Provide the (X, Y) coordinate of the cell's center where the given text is located.  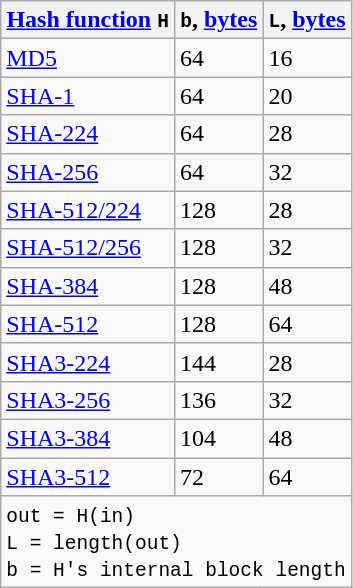
b, bytes (219, 20)
SHA-512 (88, 324)
16 (307, 58)
104 (219, 438)
SHA-1 (88, 96)
SHA3-256 (88, 400)
SHA-256 (88, 172)
SHA3-224 (88, 362)
MD5 (88, 58)
Hash function H (88, 20)
SHA3-384 (88, 438)
SHA3-512 (88, 477)
SHA-224 (88, 134)
SHA-512/256 (88, 248)
out = H(in)L = length(out)b = H's internal block length (176, 542)
L, bytes (307, 20)
SHA-384 (88, 286)
144 (219, 362)
SHA-512/224 (88, 210)
72 (219, 477)
136 (219, 400)
20 (307, 96)
